Determine the (x, y) coordinate at the center of the cell enclosing the given text.  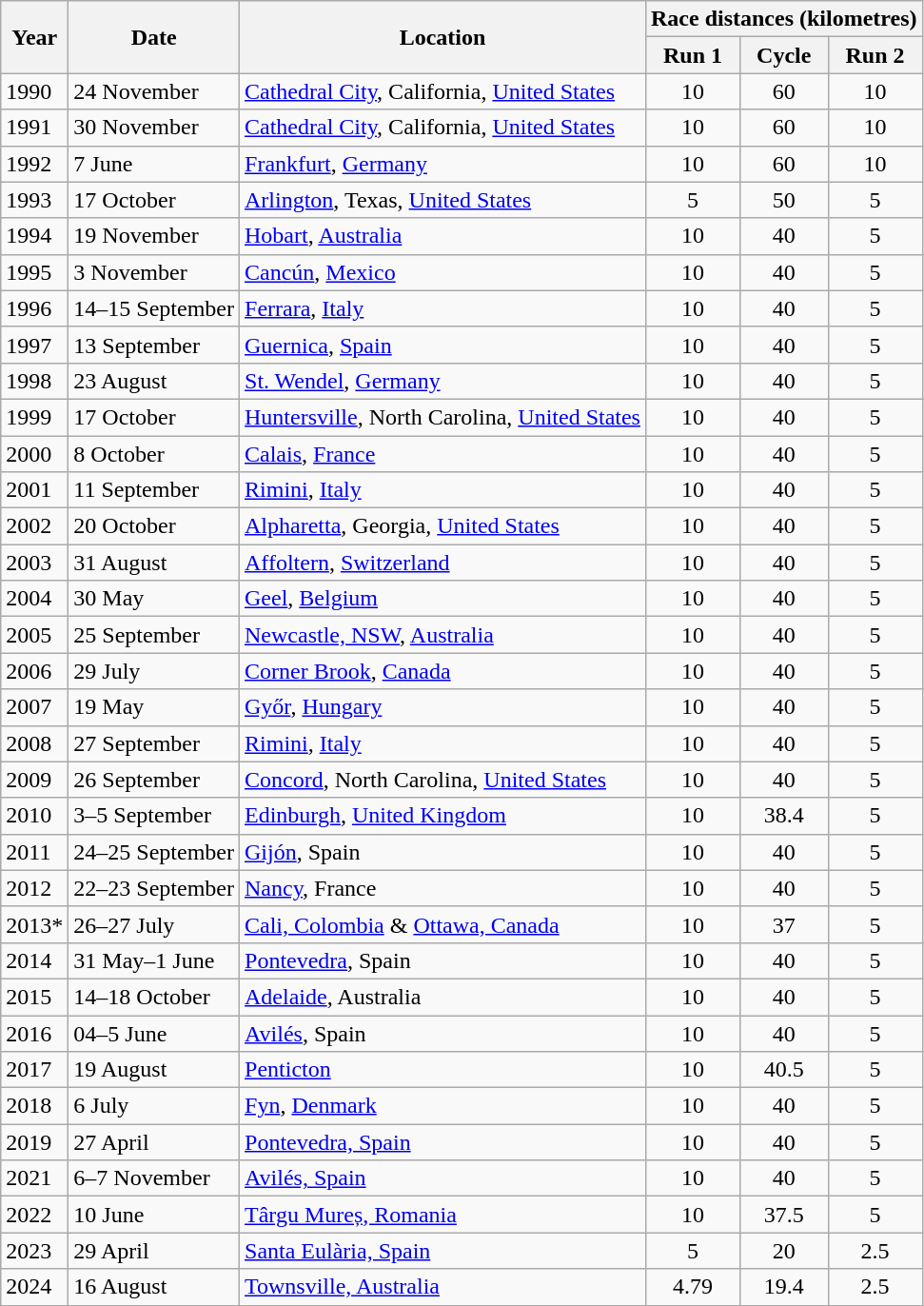
37 (784, 924)
Frankfurt, Germany (443, 164)
Geel, Belgium (443, 599)
26–27 July (154, 924)
2008 (34, 743)
22–23 September (154, 888)
Arlington, Texas, United States (443, 200)
Guernica, Spain (443, 345)
Affoltern, Switzerland (443, 563)
Nancy, France (443, 888)
25 September (154, 635)
Date (154, 37)
Race distances (kilometres) (784, 19)
2024 (34, 1287)
1992 (34, 164)
16 August (154, 1287)
St. Wendel, Germany (443, 381)
2000 (34, 454)
50 (784, 200)
2016 (34, 1033)
Year (34, 37)
29 April (154, 1251)
31 May–1 June (154, 960)
19 November (154, 236)
Location (443, 37)
Santa Eulària, Spain (443, 1251)
1996 (34, 308)
Hobart, Australia (443, 236)
2014 (34, 960)
1990 (34, 91)
19 May (154, 707)
14–15 September (154, 308)
2022 (34, 1215)
Huntersville, North Carolina, United States (443, 417)
1998 (34, 381)
2010 (34, 816)
11 September (154, 490)
19 August (154, 1070)
Run 1 (693, 55)
2006 (34, 671)
Cancún, Mexico (443, 272)
14–18 October (154, 997)
Gijón, Spain (443, 852)
4.79 (693, 1287)
2004 (34, 599)
Calais, France (443, 454)
37.5 (784, 1215)
2003 (34, 563)
2023 (34, 1251)
Ferrara, Italy (443, 308)
27 April (154, 1142)
1993 (34, 200)
13 September (154, 345)
40.5 (784, 1070)
2005 (34, 635)
Concord, North Carolina, United States (443, 780)
30 November (154, 128)
2017 (34, 1070)
2021 (34, 1178)
1991 (34, 128)
Run 2 (875, 55)
19.4 (784, 1287)
8 October (154, 454)
Târgu Mureș, Romania (443, 1215)
2019 (34, 1142)
1995 (34, 272)
Corner Brook, Canada (443, 671)
7 June (154, 164)
2009 (34, 780)
04–5 June (154, 1033)
3–5 September (154, 816)
3 November (154, 272)
29 July (154, 671)
Fyn, Denmark (443, 1106)
6–7 November (154, 1178)
31 August (154, 563)
2001 (34, 490)
Newcastle, NSW, Australia (443, 635)
24–25 September (154, 852)
23 August (154, 381)
1997 (34, 345)
10 June (154, 1215)
Győr, Hungary (443, 707)
1994 (34, 236)
2011 (34, 852)
2007 (34, 707)
1999 (34, 417)
Cycle (784, 55)
27 September (154, 743)
Alpharetta, Georgia, United States (443, 526)
24 November (154, 91)
Cali, Colombia & Ottawa, Canada (443, 924)
38.4 (784, 816)
30 May (154, 599)
6 July (154, 1106)
2013* (34, 924)
26 September (154, 780)
2012 (34, 888)
Townsville, Australia (443, 1287)
Penticton (443, 1070)
Edinburgh, United Kingdom (443, 816)
2002 (34, 526)
Adelaide, Australia (443, 997)
2018 (34, 1106)
20 October (154, 526)
20 (784, 1251)
2015 (34, 997)
